Output the (X, Y) coordinate of the center of the cell containing the given text.  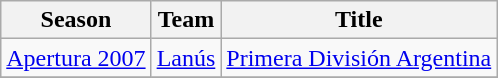
Apertura 2007 (76, 58)
Team (186, 20)
Primera División Argentina (359, 58)
Season (76, 20)
Lanús (186, 58)
Title (359, 20)
